Return the [X, Y] coordinate for the center point of the cell that contains the specified text.  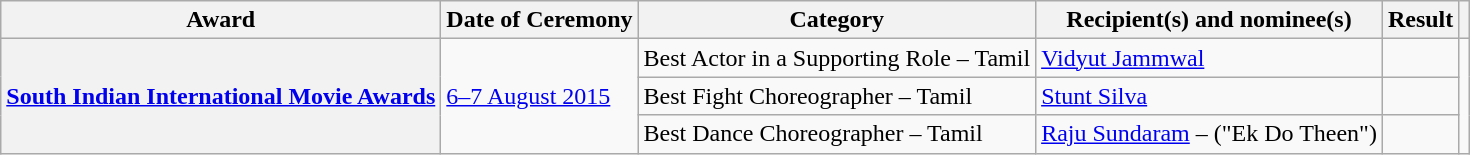
Category [837, 20]
South Indian International Movie Awards [221, 96]
Date of Ceremony [540, 20]
Stunt Silva [1210, 96]
Best Actor in a Supporting Role – Tamil [837, 58]
Best Fight Choreographer – Tamil [837, 96]
Recipient(s) and nominee(s) [1210, 20]
Award [221, 20]
Result [1420, 20]
Best Dance Choreographer – Tamil [837, 134]
6–7 August 2015 [540, 96]
Raju Sundaram – ("Ek Do Theen") [1210, 134]
Vidyut Jammwal [1210, 58]
